From the cell containing the given text, extract its center point as [X, Y] coordinate. 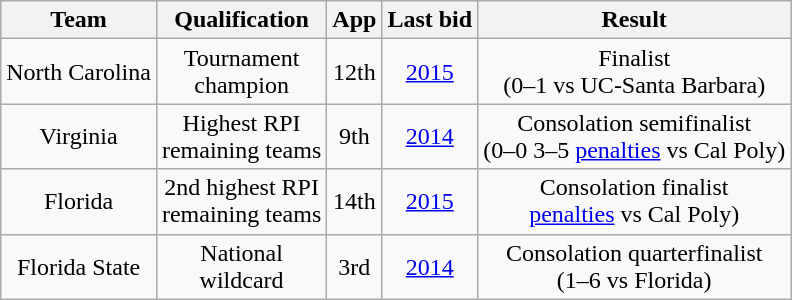
Last bid [430, 20]
14th [354, 202]
Consolation semifinalist(0–0 3–5 penalties vs Cal Poly) [634, 136]
2nd highest RPIremaining teams [241, 202]
Qualification [241, 20]
Florida State [79, 266]
North Carolina [79, 72]
12th [354, 72]
Highest RPIremaining teams [241, 136]
Finalist(0–1 vs UC-Santa Barbara) [634, 72]
Consolation quarterfinalist(1–6 vs Florida) [634, 266]
Florida [79, 202]
Nationalwildcard [241, 266]
Consolation finalistpenalties vs Cal Poly) [634, 202]
Virginia [79, 136]
Team [79, 20]
Tournamentchampion [241, 72]
Result [634, 20]
App [354, 20]
9th [354, 136]
3rd [354, 266]
